Capture the cell that displays the provided text and extract its [x, y] central coordinate. 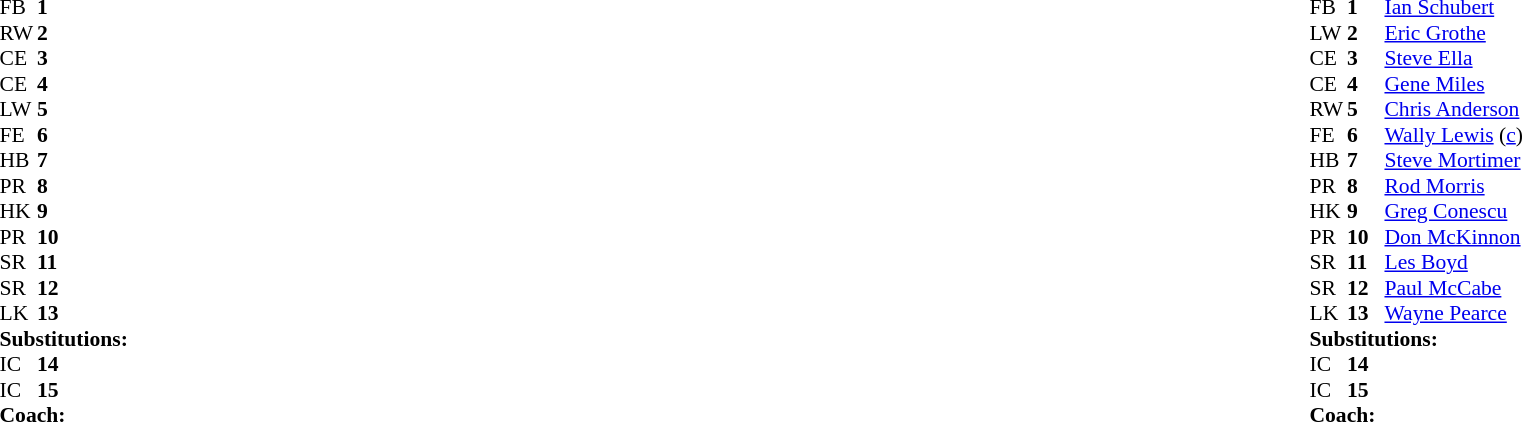
Substitutions: [64, 339]
